From the cell containing the given text, extract its center point as [x, y] coordinate. 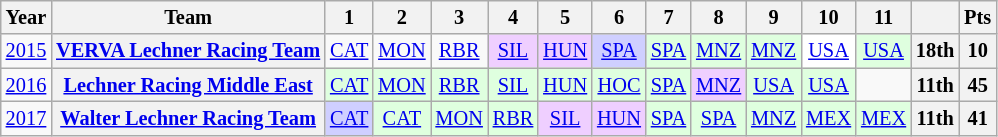
2017 [26, 118]
2 [402, 17]
2015 [26, 51]
41 [978, 118]
9 [774, 17]
Team [188, 17]
Year [26, 17]
HOC [619, 85]
VERVA Lechner Racing Team [188, 51]
Walter Lechner Racing Team [188, 118]
Lechner Racing Middle East [188, 85]
2016 [26, 85]
45 [978, 85]
11 [884, 17]
18th [935, 51]
8 [718, 17]
7 [668, 17]
4 [513, 17]
6 [619, 17]
5 [565, 17]
Pts [978, 17]
3 [458, 17]
1 [349, 17]
